Search for the cell housing the specified text and yield its (X, Y) center coordinate. 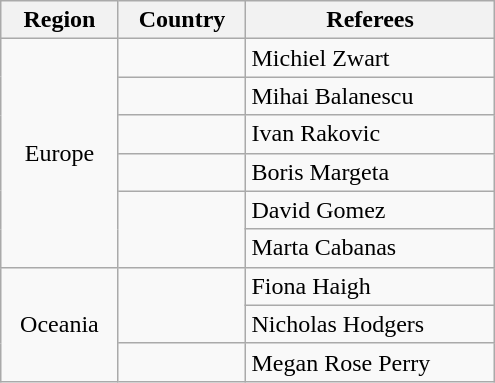
Boris Margeta (370, 172)
Mihai Balanescu (370, 96)
Ivan Rakovic (370, 134)
Oceania (60, 324)
Country (182, 20)
David Gomez (370, 210)
Referees (370, 20)
Fiona Haigh (370, 286)
Marta Cabanas (370, 248)
Nicholas Hodgers (370, 324)
Europe (60, 153)
Region (60, 20)
Michiel Zwart (370, 58)
Megan Rose Perry (370, 362)
